Return [x, y] of the center of cell containing provided text 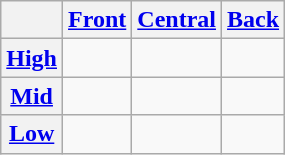
Central [177, 20]
Back [254, 20]
High [32, 58]
Front [98, 20]
Mid [32, 96]
Low [32, 134]
